Return [X, Y] of the center of cell containing provided text 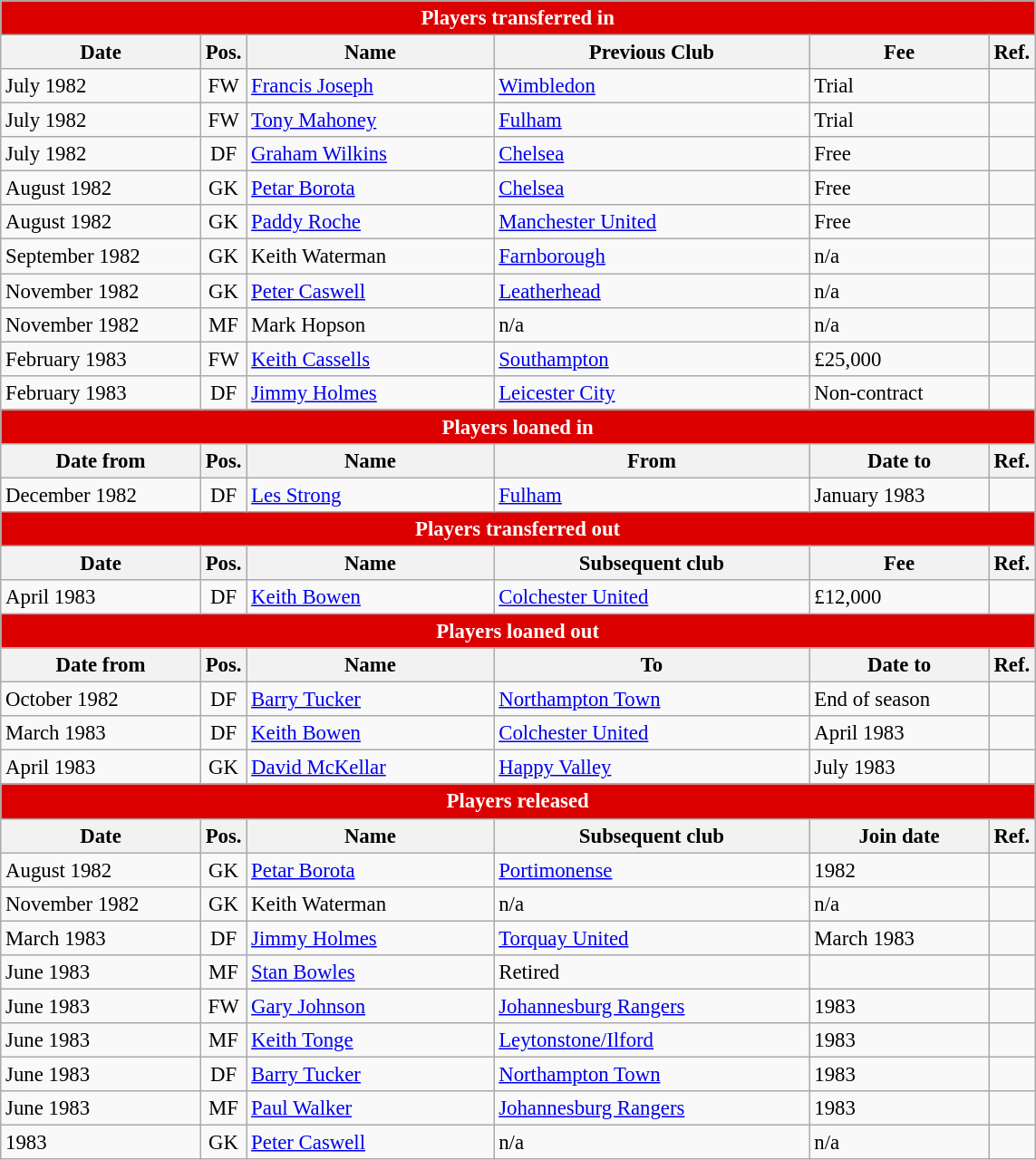
Players released [518, 802]
Happy Valley [652, 768]
Gary Johnson [370, 1006]
Francis Joseph [370, 86]
Mark Hopson [370, 324]
Paul Walker [370, 1108]
Farnborough [652, 256]
£25,000 [899, 359]
September 1982 [102, 256]
October 1982 [102, 700]
Manchester United [652, 222]
End of season [899, 700]
Portimonense [652, 870]
Players transferred out [518, 529]
July 1983 [899, 768]
1982 [899, 870]
Players loaned out [518, 632]
Players loaned in [518, 427]
To [652, 665]
David McKellar [370, 768]
£12,000 [899, 597]
Previous Club [652, 53]
Graham Wilkins [370, 154]
Wimbledon [652, 86]
Leicester City [652, 392]
January 1983 [899, 495]
From [652, 461]
Torquay United [652, 938]
Tony Mahoney [370, 121]
Keith Cassells [370, 359]
Paddy Roche [370, 222]
Leatherhead [652, 291]
Stan Bowles [370, 972]
Keith Tonge [370, 1040]
Join date [899, 836]
Retired [652, 972]
Non-contract [899, 392]
December 1982 [102, 495]
Leytonstone/Ilford [652, 1040]
Southampton [652, 359]
Les Strong [370, 495]
Players transferred in [518, 18]
